Return (X, Y) of the center of cell containing provided text 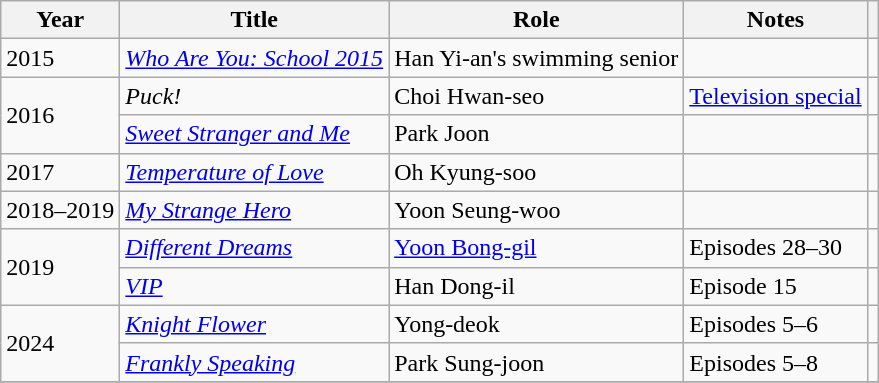
2019 (60, 267)
Different Dreams (254, 248)
Park Sung-joon (536, 362)
Episodes 28–30 (776, 248)
Role (536, 20)
Episode 15 (776, 286)
Puck! (254, 96)
Han Yi-an's swimming senior (536, 58)
Year (60, 20)
2024 (60, 343)
Knight Flower (254, 324)
VIP (254, 286)
Temperature of Love (254, 172)
Title (254, 20)
My Strange Hero (254, 210)
Episodes 5–6 (776, 324)
2016 (60, 115)
Who Are You: School 2015 (254, 58)
Oh Kyung-soo (536, 172)
2015 (60, 58)
Sweet Stranger and Me (254, 134)
Han Dong-il (536, 286)
Notes (776, 20)
Frankly Speaking (254, 362)
Yoon Seung-woo (536, 210)
Yong-deok (536, 324)
Television special (776, 96)
Park Joon (536, 134)
2018–2019 (60, 210)
Yoon Bong-gil (536, 248)
Choi Hwan-seo (536, 96)
Episodes 5–8 (776, 362)
2017 (60, 172)
